From the cell containing the given text, extract its center point as (X, Y) coordinate. 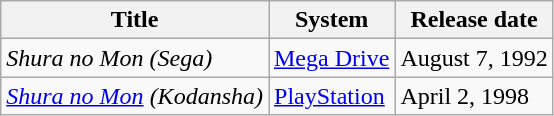
PlayStation (331, 96)
Shura no Mon (Sega) (135, 58)
Title (135, 20)
Shura no Mon (Kodansha) (135, 96)
System (331, 20)
Release date (474, 20)
August 7, 1992 (474, 58)
April 2, 1998 (474, 96)
Mega Drive (331, 58)
